Detect which cell encompasses the target text, then output its (x, y) center coordinate. 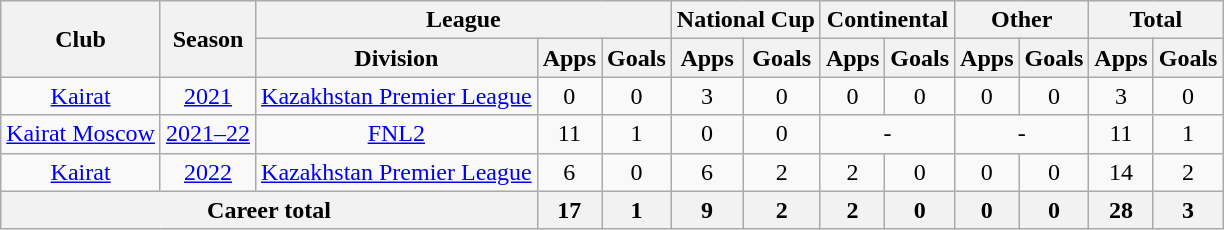
Division (397, 58)
FNL2 (397, 134)
2022 (208, 172)
17 (569, 210)
Total (1156, 20)
National Cup (746, 20)
Career total (269, 210)
Other (1022, 20)
14 (1121, 172)
28 (1121, 210)
9 (707, 210)
2021 (208, 96)
2021–22 (208, 134)
Continental (887, 20)
League (464, 20)
Club (81, 39)
Season (208, 39)
Kairat Moscow (81, 134)
